Capture the cell that displays the provided text and extract its [X, Y] central coordinate. 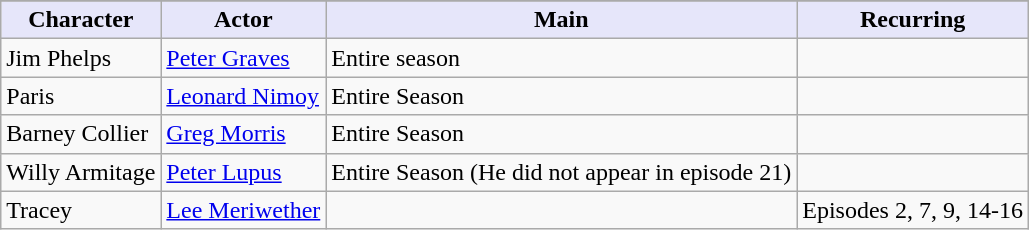
Barney Collier [81, 134]
Willy Armitage [81, 172]
Lee Meriwether [244, 210]
Jim Phelps [81, 58]
Entire Season (He did not appear in episode 21) [562, 172]
Peter Graves [244, 58]
Actor [244, 20]
Tracey [81, 210]
Recurring [913, 20]
Paris [81, 96]
Peter Lupus [244, 172]
Leonard Nimoy [244, 96]
Greg Morris [244, 134]
Character [81, 20]
Main [562, 20]
Entire season [562, 58]
Episodes 2, 7, 9, 14-16 [913, 210]
